Capture the cell that displays the provided text and extract its [X, Y] central coordinate. 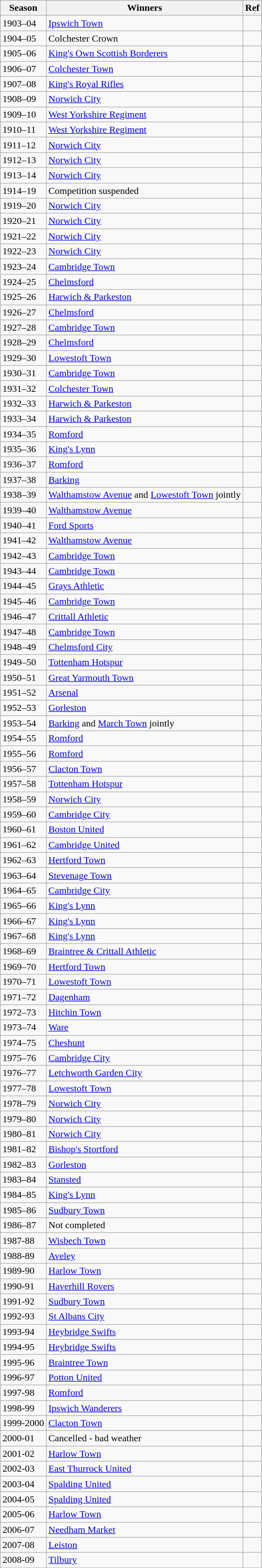
1934–35 [23, 434]
1983–84 [23, 1180]
Barking and March Town jointly [145, 723]
1949–50 [23, 662]
Arsenal [145, 693]
1906–07 [23, 69]
King's Own Scottish Borderers [145, 54]
1946–47 [23, 616]
1982–83 [23, 1165]
1950–51 [23, 678]
Potton United [145, 1377]
2001-02 [23, 1454]
1932–33 [23, 403]
1989-90 [23, 1271]
1936–37 [23, 465]
Tilbury [145, 1560]
1929–30 [23, 358]
1933–34 [23, 419]
Stevenage Town [145, 875]
Chelmsford City [145, 647]
1991-92 [23, 1301]
Competition suspended [145, 191]
1988-89 [23, 1256]
1907–08 [23, 84]
1944–45 [23, 586]
Leiston [145, 1545]
1995-96 [23, 1362]
1947–48 [23, 632]
1979–80 [23, 1119]
Hitchin Town [145, 1012]
1911–12 [23, 145]
1910–11 [23, 130]
1967–68 [23, 936]
1987-88 [23, 1241]
Ref [252, 8]
Wisbech Town [145, 1241]
1958–59 [23, 799]
1969–70 [23, 967]
2006-07 [23, 1530]
1927–28 [23, 327]
1938–39 [23, 495]
Ipswich Town [145, 23]
Great Yarmouth Town [145, 678]
Ipswich Wanderers [145, 1408]
Cancelled - bad weather [145, 1438]
1959–60 [23, 814]
1920–21 [23, 221]
King's Royal Rifles [145, 84]
Haverhill Rovers [145, 1286]
1940–41 [23, 525]
1948–49 [23, 647]
1957–58 [23, 784]
1972–73 [23, 1012]
1951–52 [23, 693]
East Thurrock United [145, 1469]
1956–57 [23, 769]
1955–56 [23, 754]
Ford Sports [145, 525]
2007-08 [23, 1545]
1903–04 [23, 23]
1975–76 [23, 1058]
1926–27 [23, 312]
1978–79 [23, 1103]
1908–09 [23, 99]
1971–72 [23, 997]
1976–77 [23, 1073]
1909–10 [23, 114]
1945–46 [23, 601]
Winners [145, 8]
1996-97 [23, 1377]
Cheshunt [145, 1043]
2008-09 [23, 1560]
1962–63 [23, 860]
Ware [145, 1027]
Cambridge United [145, 845]
Crittall Athletic [145, 616]
1999-2000 [23, 1423]
Not completed [145, 1225]
1961–62 [23, 845]
Bishop's Stortford [145, 1149]
1921–22 [23, 236]
2005-06 [23, 1514]
1973–74 [23, 1027]
1923–24 [23, 267]
1941–42 [23, 541]
1965–66 [23, 906]
1964–65 [23, 890]
1930–31 [23, 373]
1974–75 [23, 1043]
2003-04 [23, 1484]
1942–43 [23, 556]
1984–85 [23, 1195]
Braintree Town [145, 1362]
1928–29 [23, 343]
1970–71 [23, 982]
1904–05 [23, 38]
1993-94 [23, 1332]
Letchworth Garden City [145, 1073]
Needham Market [145, 1530]
Braintree & Crittall Athletic [145, 952]
1919–20 [23, 206]
1939–40 [23, 510]
1914–19 [23, 191]
2002-03 [23, 1469]
1952–53 [23, 708]
1960–61 [23, 830]
1953–54 [23, 723]
Boston United [145, 830]
Barking [145, 480]
1966–67 [23, 921]
1986–87 [23, 1225]
1963–64 [23, 875]
1997-98 [23, 1392]
1980–81 [23, 1134]
Season [23, 8]
Stansted [145, 1180]
Colchester Crown [145, 38]
1943–44 [23, 571]
1935–36 [23, 449]
1981–82 [23, 1149]
1924–25 [23, 282]
1968–69 [23, 952]
Walthamstow Avenue and Lowestoft Town jointly [145, 495]
1905–06 [23, 54]
St Albans City [145, 1317]
1922–23 [23, 251]
1912–13 [23, 160]
1937–38 [23, 480]
1990-91 [23, 1286]
1992-93 [23, 1317]
Dagenham [145, 997]
Grays Athletic [145, 586]
Aveley [145, 1256]
1994-95 [23, 1347]
1913–14 [23, 175]
2000-01 [23, 1438]
1954–55 [23, 738]
1931–32 [23, 388]
1977–78 [23, 1088]
2004-05 [23, 1499]
1985–86 [23, 1210]
1925–26 [23, 297]
1998-99 [23, 1408]
